Detect which cell encompasses the target text, then output its [X, Y] center coordinate. 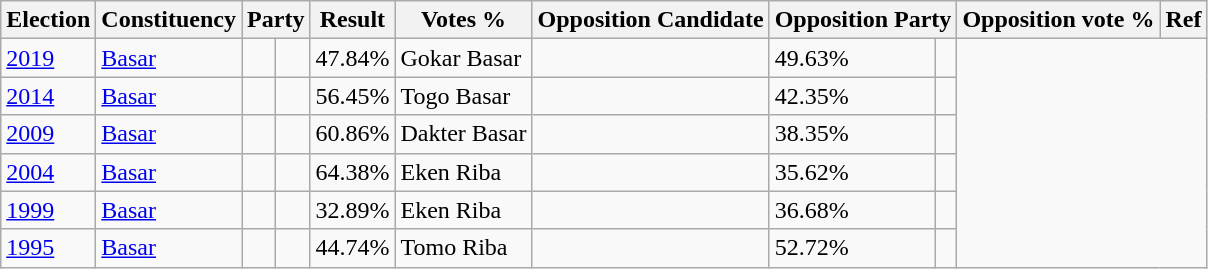
Constituency [169, 20]
38.35% [852, 134]
32.89% [352, 210]
Opposition Party [863, 20]
1999 [48, 210]
36.68% [852, 210]
2019 [48, 58]
1995 [48, 248]
Tomo Riba [464, 248]
Votes % [464, 20]
Togo Basar [464, 96]
44.74% [352, 248]
Election [48, 20]
Opposition Candidate [650, 20]
2009 [48, 134]
56.45% [352, 96]
49.63% [852, 58]
60.86% [352, 134]
2004 [48, 172]
52.72% [852, 248]
Gokar Basar [464, 58]
35.62% [852, 172]
47.84% [352, 58]
Opposition vote % [1058, 20]
42.35% [852, 96]
2014 [48, 96]
64.38% [352, 172]
Party [276, 20]
Dakter Basar [464, 134]
Ref [1184, 20]
Result [352, 20]
